From the cell containing the given text, extract its center point as [X, Y] coordinate. 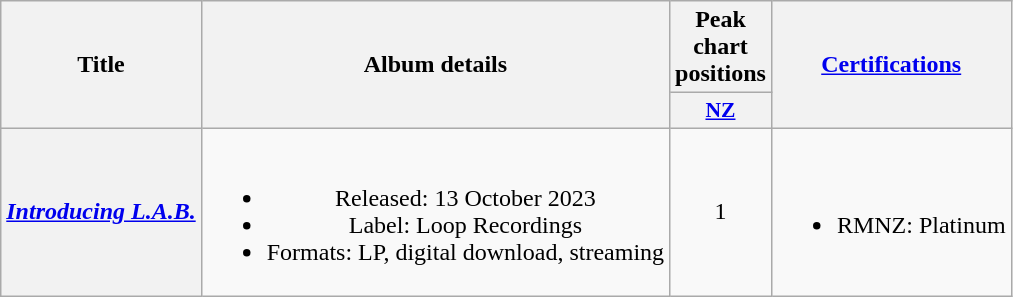
NZ [721, 111]
RMNZ: Platinum [891, 212]
Peak chart positions [721, 47]
Album details [435, 65]
Title [101, 65]
1 [721, 212]
Introducing L.A.B. [101, 212]
Released: 13 October 2023Label: Loop RecordingsFormats: LP, digital download, streaming [435, 212]
Certifications [891, 65]
